Scan for the cell matching the given text and deliver its [x, y] coordinate at center. 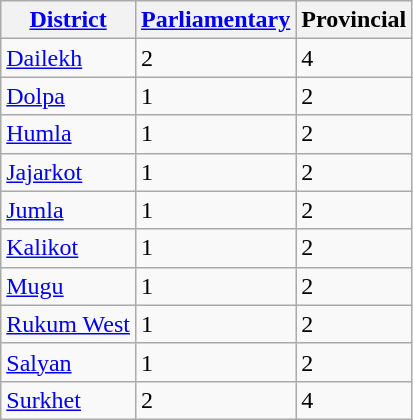
Dailekh [68, 58]
Salyan [68, 362]
Surkhet [68, 400]
Humla [68, 134]
Provincial [354, 20]
Jajarkot [68, 172]
Dolpa [68, 96]
Rukum West [68, 324]
Kalikot [68, 248]
District [68, 20]
Jumla [68, 210]
Parliamentary [215, 20]
Mugu [68, 286]
